Scan for the cell matching the given text and deliver its [X, Y] coordinate at center. 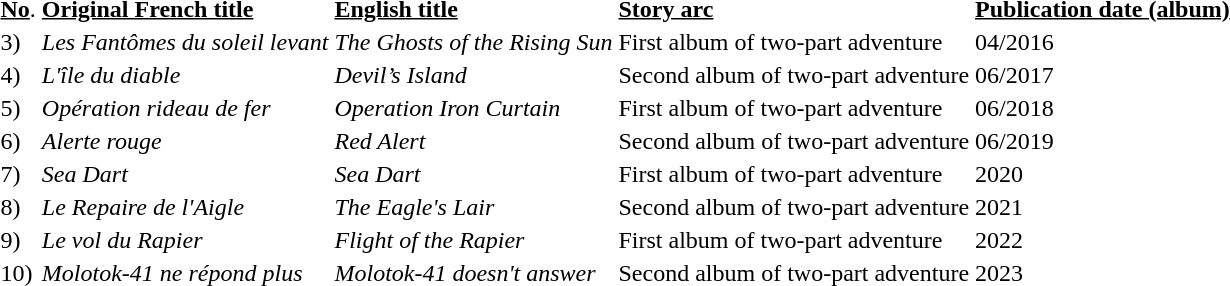
Le vol du Rapier [185, 240]
Devil’s Island [474, 75]
Opération rideau de fer [185, 108]
Operation Iron Curtain [474, 108]
Le Repaire de l'Aigle [185, 207]
Red Alert [474, 141]
Flight of the Rapier [474, 240]
L'île du diable [185, 75]
Alerte rouge [185, 141]
The Ghosts of the Rising Sun [474, 42]
Les Fantômes du soleil levant [185, 42]
The Eagle's Lair [474, 207]
